Return the [x, y] coordinate for the center point of the cell that contains the specified text.  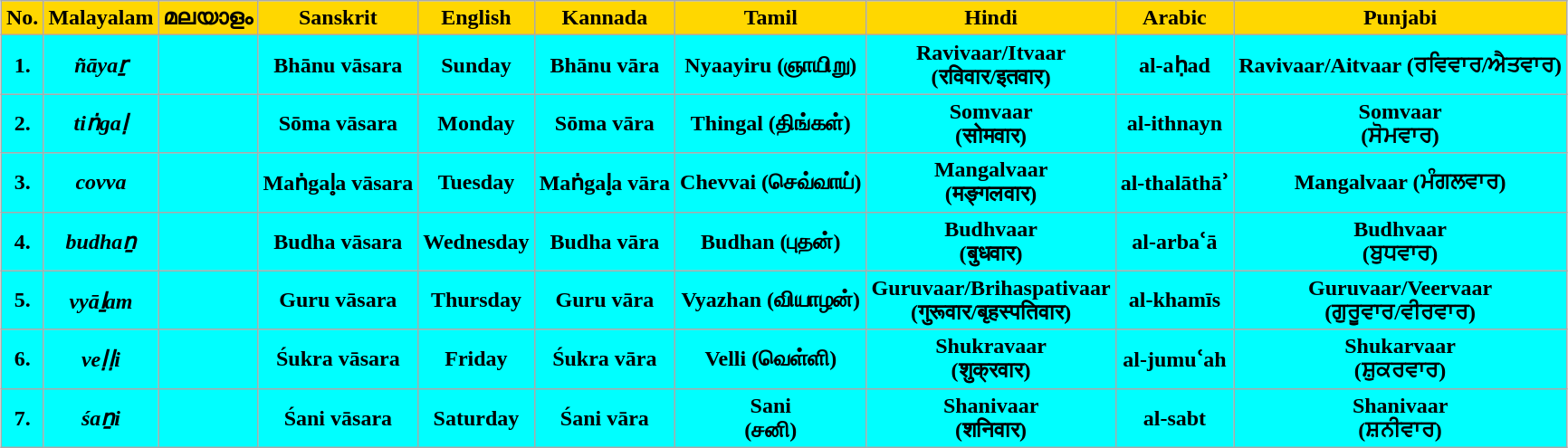
Sōma vāra [605, 123]
Friday [476, 358]
budhaṉ [101, 241]
Ravivaar/Aitvaar (ਰਵਿਵਾਰ/ਐਤਵਾਰ) [1401, 65]
al-aḥad [1175, 65]
Thursday [476, 300]
al-khamīs [1175, 300]
Bhānu vāsara [339, 65]
Velli (வெள்ளி) [771, 358]
Wednesday [476, 241]
Somvaar(सोमवार) [990, 123]
മലയാളം [208, 18]
Śani vāsara [339, 418]
Saturday [476, 418]
tiṅgaḷ [101, 123]
covva [101, 183]
Nyaayiru (ஞாயிறு) [771, 65]
Ravivaar/Itvaar(रविवार/इतवार) [990, 65]
Śani vāra [605, 418]
2. [22, 123]
Tuesday [476, 183]
1. [22, 65]
Sanskrit [339, 18]
al-thalāthāʾ [1175, 183]
Sōma vāsara [339, 123]
Kannada [605, 18]
Shukarvaar(ਸ਼ੁਕਰਵਾਰ) [1401, 358]
7. [22, 418]
al-ithnayn [1175, 123]
Śukra vāsara [339, 358]
Hindi [990, 18]
Maṅgal̥a vāra [605, 183]
Shanivaar(ਸ਼ਨੀਵਾਰ) [1401, 418]
śaṉi [101, 418]
Thingal (திங்கள்) [771, 123]
Mangalvaar (ਮੰਗਲਵਾਰ) [1401, 183]
Sunday [476, 65]
Guru vāra [605, 300]
5. [22, 300]
English [476, 18]
Shanivaar(शनिवार) [990, 418]
Budhan (புதன்) [771, 241]
No. [22, 18]
4. [22, 241]
Śukra vāra [605, 358]
Budhvaar(ਬੁਧਵਾਰ) [1401, 241]
6. [22, 358]
al-arbaʿā [1175, 241]
Budha vāsara [339, 241]
al-sabt [1175, 418]
Tamil [771, 18]
Chevvai (செவ்வாய்) [771, 183]
Malayalam [101, 18]
Guruvaar/Brihaspativaar(गुरूवार/बृहस्पतिवार) [990, 300]
vyāḻam [101, 300]
Budha vāra [605, 241]
Mangalvaar(मङ्गलवार) [990, 183]
3. [22, 183]
Bhānu vāra [605, 65]
ñāyaṟ [101, 65]
Guruvaar/Veervaar(ਗੁਰੂਵਾਰ/ਵੀਰਵਾਰ) [1401, 300]
Guru vāsara [339, 300]
veḷḷi [101, 358]
Monday [476, 123]
Punjabi [1401, 18]
Maṅgal̥a vāsara [339, 183]
Somvaar(ਸੋਮਵਾਰ) [1401, 123]
Arabic [1175, 18]
al-jumuʿah [1175, 358]
Vyazhan (வியாழன்) [771, 300]
Shukravaar(शुक्रवार) [990, 358]
Sani(சனி) [771, 418]
Budhvaar(बुधवार) [990, 241]
